Determine the (X, Y) coordinate at the center of the cell enclosing the given text.  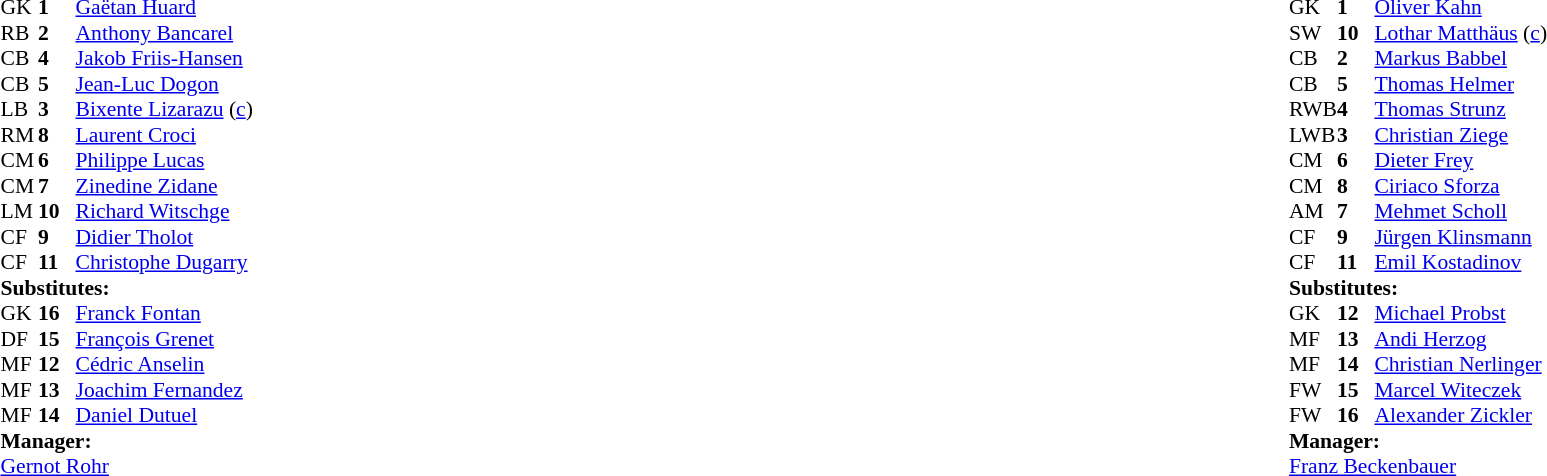
Jürgen Klinsmann (1460, 237)
Laurent Croci (164, 135)
Thomas Strunz (1460, 109)
Zinedine Zidane (164, 186)
Marcel Witeczek (1460, 390)
Dieter Frey (1460, 161)
Cédric Anselin (164, 365)
Alexander Zickler (1460, 415)
Daniel Dutuel (164, 415)
Thomas Helmer (1460, 84)
Andi Herzog (1460, 339)
RM (19, 135)
Franck Fontan (164, 313)
Joachim Fernandez (164, 390)
Markus Babbel (1460, 59)
François Grenet (164, 339)
DF (19, 339)
RB (19, 33)
Bixente Lizarazu (c) (164, 109)
LWB (1313, 135)
LM (19, 211)
Didier Tholot (164, 237)
AM (1313, 211)
Jean-Luc Dogon (164, 84)
Lothar Matthäus (c) (1460, 33)
SW (1313, 33)
RWB (1313, 109)
Mehmet Scholl (1460, 211)
Richard Witschge (164, 211)
Philippe Lucas (164, 161)
Michael Probst (1460, 313)
Christian Ziege (1460, 135)
Emil Kostadinov (1460, 263)
Anthony Bancarel (164, 33)
LB (19, 109)
Jakob Friis-Hansen (164, 59)
Ciriaco Sforza (1460, 186)
Christophe Dugarry (164, 263)
Christian Nerlinger (1460, 365)
